Return the (X, Y) coordinate for the center point of the cell that contains the specified text.  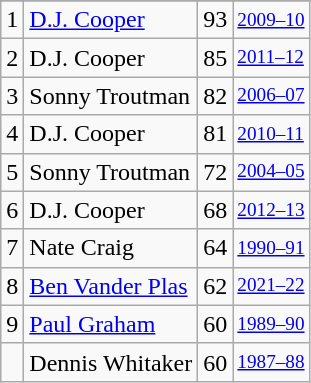
1990–91 (271, 248)
3 (12, 96)
2004–05 (271, 172)
93 (216, 20)
85 (216, 58)
2011–12 (271, 58)
9 (12, 324)
Dennis Whitaker (111, 362)
1 (12, 20)
72 (216, 172)
2021–22 (271, 286)
1989–90 (271, 324)
Paul Graham (111, 324)
8 (12, 286)
Ben Vander Plas (111, 286)
2009–10 (271, 20)
2 (12, 58)
2010–11 (271, 134)
82 (216, 96)
2006–07 (271, 96)
81 (216, 134)
2012–13 (271, 210)
68 (216, 210)
5 (12, 172)
64 (216, 248)
7 (12, 248)
6 (12, 210)
4 (12, 134)
1987–88 (271, 362)
62 (216, 286)
Nate Craig (111, 248)
